Pinpoint the cell where the given text exists, returning its (x, y) midpoint coordinate. 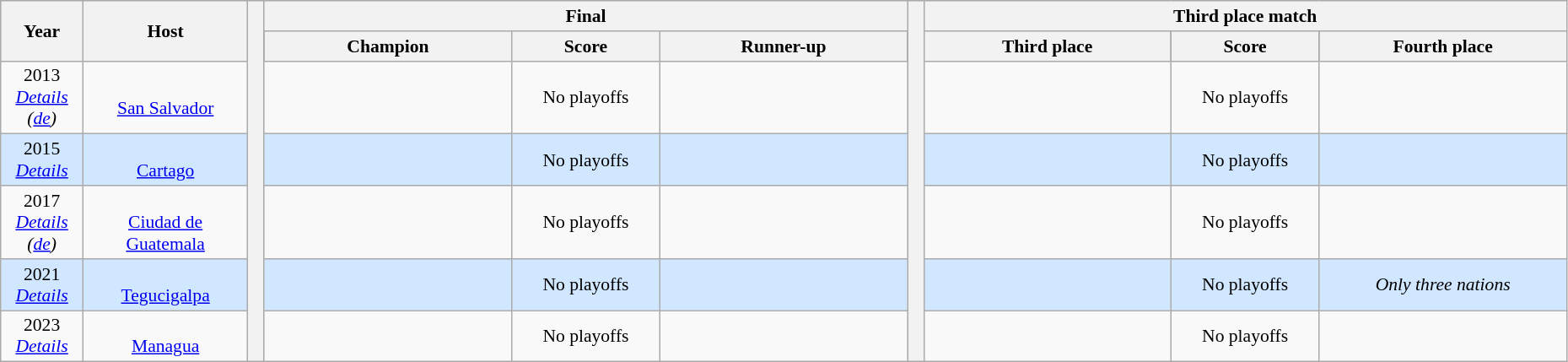
Fourth place (1442, 46)
Host (165, 30)
Tegucigalpa (165, 285)
Only three nations (1442, 285)
2023Details (42, 336)
2013Details (de) (42, 98)
Cartago (165, 160)
San Salvador (165, 98)
Runner-up (783, 46)
Final (585, 16)
Ciudad de Guatemala (165, 223)
2017Details (de) (42, 223)
Third place match (1245, 16)
Year (42, 30)
2015Details (42, 160)
Third place (1048, 46)
Managua (165, 336)
Champion (388, 46)
2021Details (42, 285)
